Search for the cell housing the specified text and yield its [x, y] center coordinate. 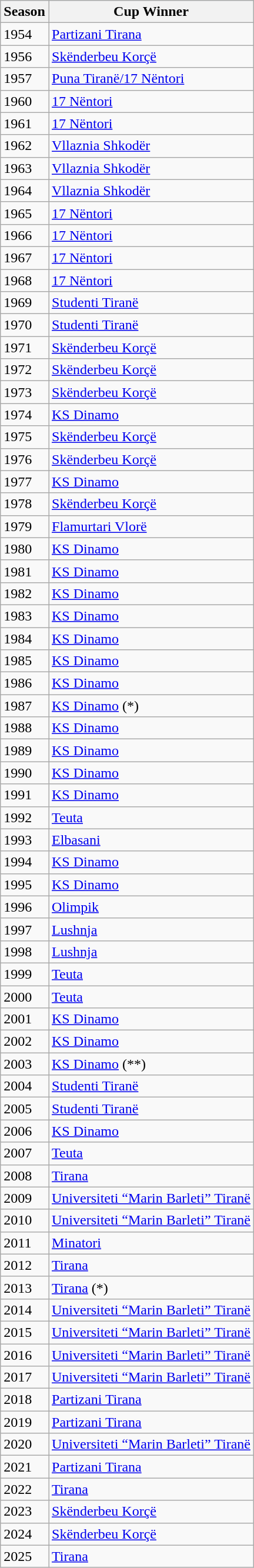
Cup Winner [151, 12]
1993 [25, 840]
Minatori [151, 1243]
1977 [25, 482]
2014 [25, 1310]
2001 [25, 1019]
2015 [25, 1332]
1976 [25, 459]
2022 [25, 1489]
1970 [25, 325]
Tirana (*) [151, 1287]
1971 [25, 348]
1964 [25, 191]
1968 [25, 281]
1965 [25, 213]
1995 [25, 885]
1960 [25, 101]
Olimpik [151, 907]
2010 [25, 1220]
1980 [25, 549]
1999 [25, 974]
2025 [25, 1556]
1982 [25, 593]
1987 [25, 706]
1956 [25, 56]
2002 [25, 1042]
1983 [25, 616]
KS Dinamo (*) [151, 706]
1991 [25, 795]
2021 [25, 1467]
1972 [25, 370]
2003 [25, 1064]
1963 [25, 168]
Flamurtari Vlorë [151, 526]
1954 [25, 34]
2004 [25, 1086]
1984 [25, 638]
1966 [25, 235]
1988 [25, 728]
1973 [25, 392]
2000 [25, 997]
Season [25, 12]
1978 [25, 504]
2009 [25, 1198]
1981 [25, 571]
1998 [25, 952]
1992 [25, 818]
2007 [25, 1153]
1969 [25, 303]
2023 [25, 1512]
Puna Tiranë/17 Nëntori [151, 79]
1990 [25, 773]
1967 [25, 258]
2006 [25, 1131]
2016 [25, 1355]
2018 [25, 1400]
2005 [25, 1109]
2017 [25, 1377]
1962 [25, 146]
1957 [25, 79]
1985 [25, 661]
1961 [25, 124]
2013 [25, 1287]
Elbasani [151, 840]
2011 [25, 1243]
KS Dinamo (**) [151, 1064]
2024 [25, 1534]
1994 [25, 862]
1989 [25, 750]
1986 [25, 683]
1975 [25, 437]
1979 [25, 526]
2019 [25, 1422]
1996 [25, 907]
2012 [25, 1265]
1974 [25, 415]
2008 [25, 1176]
1997 [25, 929]
2020 [25, 1444]
